From the cell containing the given text, extract its center point as (X, Y) coordinate. 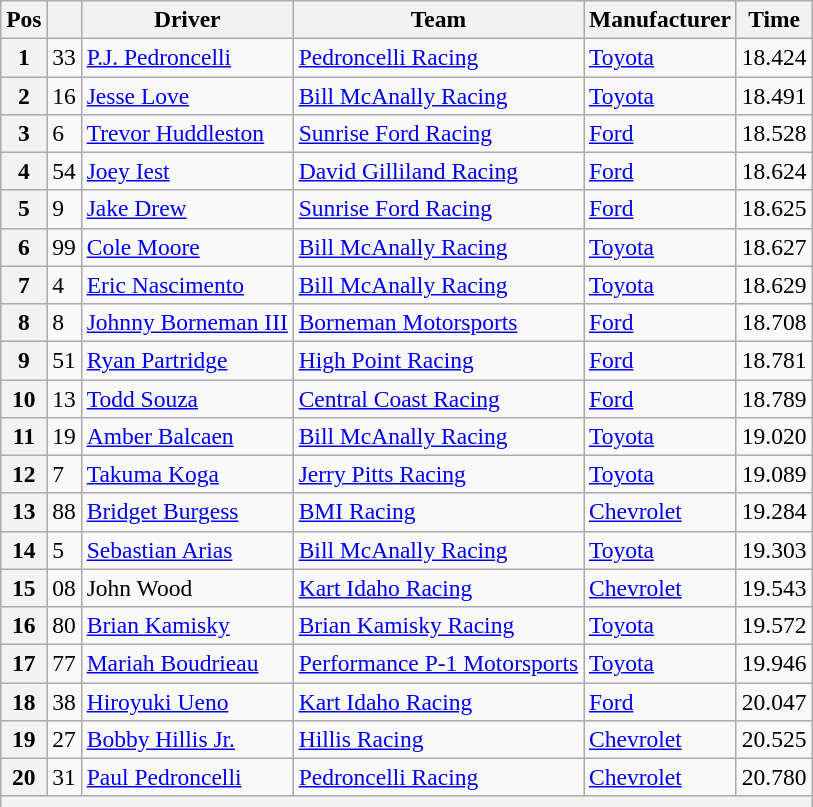
33 (64, 57)
Jake Drew (187, 209)
Cole Moore (187, 247)
David Gilliland Racing (438, 171)
19.543 (774, 588)
Joey Iest (187, 171)
Johnny Borneman III (187, 322)
Amber Balcaen (187, 436)
Time (774, 19)
99 (64, 247)
18.491 (774, 95)
77 (64, 663)
20 (24, 777)
Brian Kamisky Racing (438, 625)
Borneman Motorsports (438, 322)
Jesse Love (187, 95)
Hiroyuki Ueno (187, 701)
18.629 (774, 285)
80 (64, 625)
John Wood (187, 588)
Hillis Racing (438, 739)
11 (24, 436)
18.781 (774, 360)
19.284 (774, 512)
18.624 (774, 171)
18.528 (774, 133)
18.625 (774, 209)
Paul Pedroncelli (187, 777)
19.946 (774, 663)
18.708 (774, 322)
Jerry Pitts Racing (438, 474)
88 (64, 512)
Team (438, 19)
14 (24, 550)
2 (24, 95)
20.525 (774, 739)
15 (24, 588)
Mariah Boudrieau (187, 663)
31 (64, 777)
18.424 (774, 57)
54 (64, 171)
Pos (24, 19)
12 (24, 474)
P.J. Pedroncelli (187, 57)
Eric Nascimento (187, 285)
38 (64, 701)
3 (24, 133)
BMI Racing (438, 512)
Ryan Partridge (187, 360)
Manufacturer (660, 19)
19.020 (774, 436)
18.789 (774, 398)
Performance P-1 Motorsports (438, 663)
Bobby Hillis Jr. (187, 739)
08 (64, 588)
Bridget Burgess (187, 512)
27 (64, 739)
Todd Souza (187, 398)
1 (24, 57)
51 (64, 360)
19.089 (774, 474)
17 (24, 663)
20.780 (774, 777)
High Point Racing (438, 360)
18 (24, 701)
Takuma Koga (187, 474)
Sebastian Arias (187, 550)
18.627 (774, 247)
Brian Kamisky (187, 625)
20.047 (774, 701)
Trevor Huddleston (187, 133)
10 (24, 398)
19.303 (774, 550)
Central Coast Racing (438, 398)
19.572 (774, 625)
Driver (187, 19)
